For the text-containing cell, return its midpoint in [x, y] coordinate format. 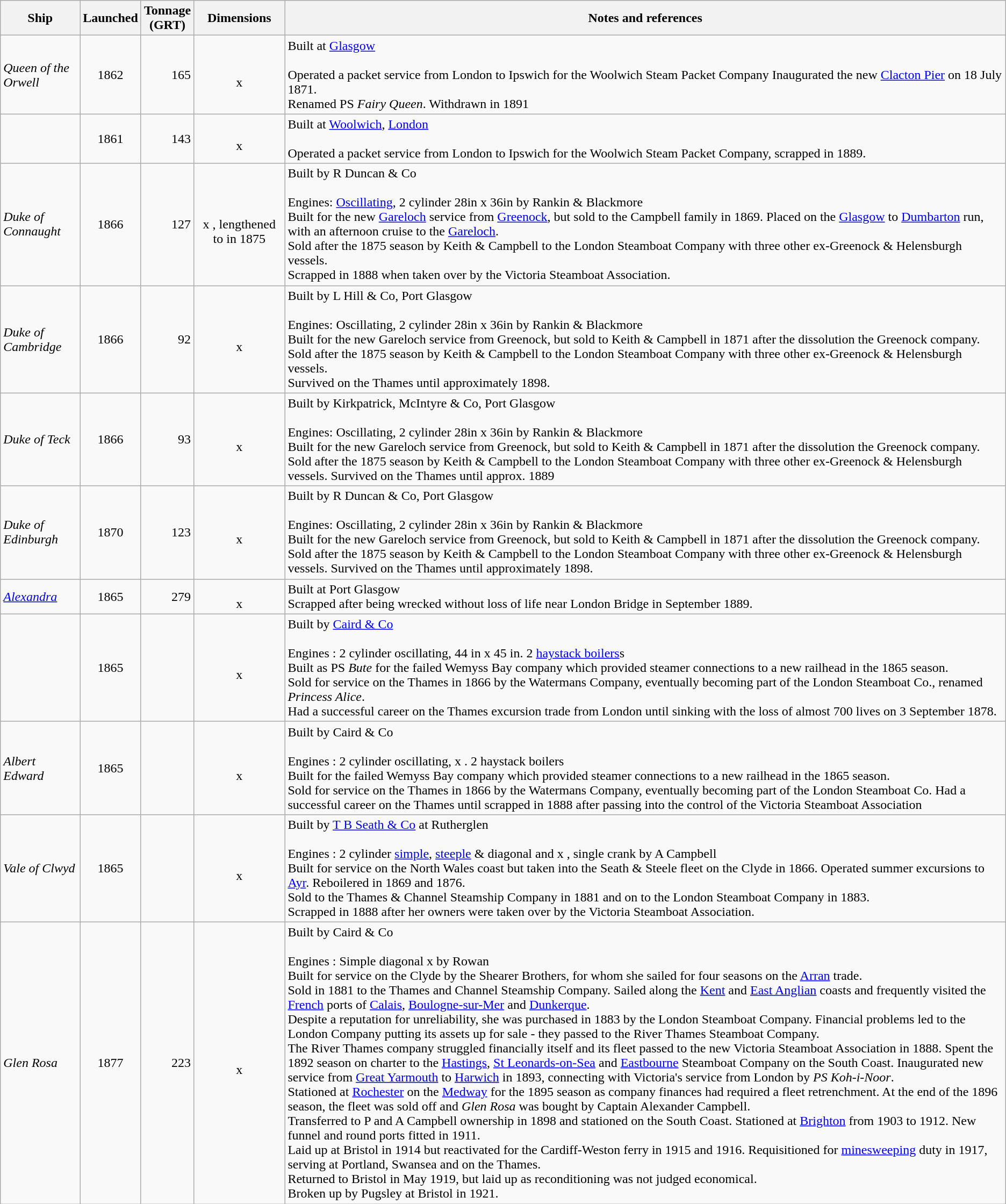
165 [167, 75]
Vale of Clwyd [40, 868]
143 [167, 139]
Built at Port GlasgowScrapped after being wrecked without loss of life near London Bridge in September 1889. [645, 597]
Notes and references [645, 18]
Ship [40, 18]
123 [167, 532]
1877 [111, 1063]
127 [167, 225]
1870 [111, 532]
Duke of Connaught [40, 225]
1861 [111, 139]
Duke of Edinburgh [40, 532]
Dimensions [240, 18]
Duke of Cambridge [40, 339]
Launched [111, 18]
Duke of Teck [40, 440]
Queen of the Orwell [40, 75]
279 [167, 597]
223 [167, 1063]
Albert Edward [40, 768]
Glen Rosa [40, 1063]
Tonnage(GRT) [167, 18]
93 [167, 440]
92 [167, 339]
1862 [111, 75]
Alexandra [40, 597]
Built at Woolwich, LondonOperated a packet service from London to Ipswich for the Woolwich Steam Packet Company, scrapped in 1889. [645, 139]
x , lengthened to in 1875 [240, 225]
